From the cell containing the given text, extract its center point as [x, y] coordinate. 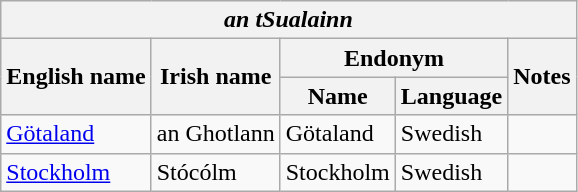
English name [76, 77]
an Ghotlann [216, 134]
Notes [542, 77]
Endonym [394, 58]
Name [338, 96]
Language [451, 96]
Irish name [216, 77]
Stócólm [216, 172]
an tSualainn [288, 20]
